Pinpoint the cell where the given text exists, returning its [X, Y] midpoint coordinate. 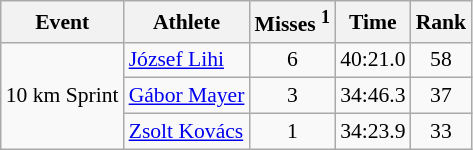
33 [442, 132]
58 [442, 60]
József Lihi [187, 60]
Misses 1 [292, 22]
Athlete [187, 22]
40:21.0 [372, 60]
34:23.9 [372, 132]
Rank [442, 22]
6 [292, 60]
Time [372, 22]
10 km Sprint [62, 96]
34:46.3 [372, 96]
Event [62, 22]
37 [442, 96]
Zsolt Kovács [187, 132]
1 [292, 132]
Gábor Mayer [187, 96]
3 [292, 96]
